Provide the [X, Y] coordinate of the cell's center where the given text is located.  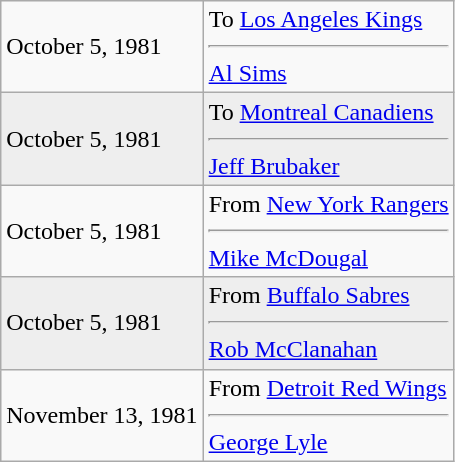
To Montreal CanadiensJeff Brubaker [328, 139]
From New York RangersMike McDougal [328, 231]
From Detroit Red WingsGeorge Lyle [328, 415]
November 13, 1981 [102, 415]
From Buffalo SabresRob McClanahan [328, 323]
To Los Angeles KingsAl Sims [328, 47]
